For the text-containing cell, return its midpoint in [X, Y] coordinate format. 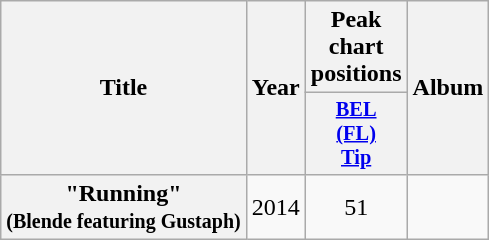
Title [124, 88]
"Running" (Blende featuring Gustaph) [124, 206]
Peak chart positions [356, 47]
2014 [276, 206]
BEL(FL)Tip [356, 134]
51 [356, 206]
Album [448, 88]
Year [276, 88]
